Capture the cell that displays the provided text and extract its (x, y) central coordinate. 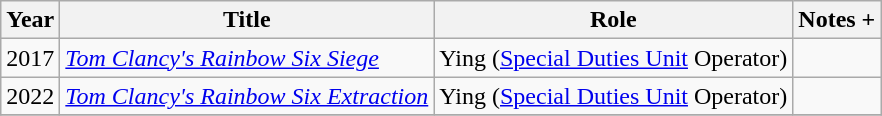
2017 (30, 58)
2022 (30, 96)
Title (247, 20)
Tom Clancy's Rainbow Six Siege (247, 58)
Year (30, 20)
Tom Clancy's Rainbow Six Extraction (247, 96)
Role (614, 20)
Notes + (837, 20)
